Identify which cell holds the provided text, then report its [x, y] central coordinate. 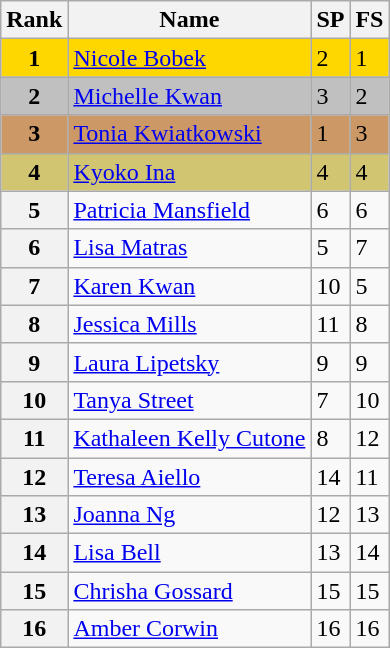
Michelle Kwan [190, 96]
FS [370, 20]
Chrisha Gossard [190, 591]
Patricia Mansfield [190, 210]
Jessica Mills [190, 324]
Tanya Street [190, 400]
SP [330, 20]
Name [190, 20]
Karen Kwan [190, 286]
Joanna Ng [190, 515]
Lisa Bell [190, 553]
Amber Corwin [190, 629]
Kathaleen Kelly Cutone [190, 438]
Nicole Bobek [190, 58]
Lisa Matras [190, 248]
Rank [34, 20]
Tonia Kwiatkowski [190, 134]
Teresa Aiello [190, 477]
Laura Lipetsky [190, 362]
Kyoko Ina [190, 172]
